Provide the [X, Y] coordinate of the cell's center where the given text is located.  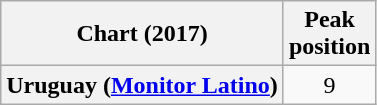
Peakposition [329, 34]
Uruguay (Monitor Latino) [142, 85]
Chart (2017) [142, 34]
9 [329, 85]
